For the text-containing cell, return its midpoint in (x, y) coordinate format. 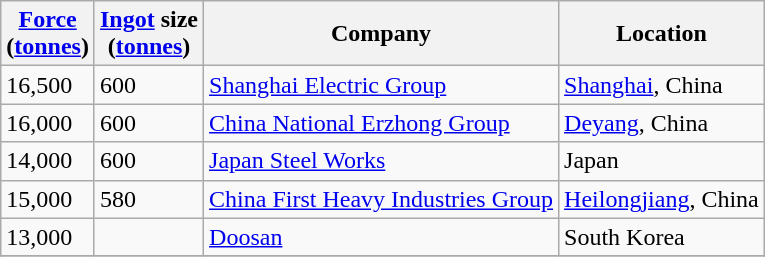
13,000 (48, 237)
Doosan (382, 237)
Force(tonnes) (48, 34)
Shanghai, China (662, 85)
Deyang, China (662, 123)
Company (382, 34)
580 (148, 199)
15,000 (48, 199)
Location (662, 34)
China First Heavy Industries Group (382, 199)
Ingot size(tonnes) (148, 34)
14,000 (48, 161)
16,500 (48, 85)
Japan (662, 161)
Heilongjiang, China (662, 199)
South Korea (662, 237)
16,000 (48, 123)
Shanghai Electric Group (382, 85)
China National Erzhong Group (382, 123)
Japan Steel Works (382, 161)
